Find where the given text appears and provide that cell's center as (x, y) coordinate. 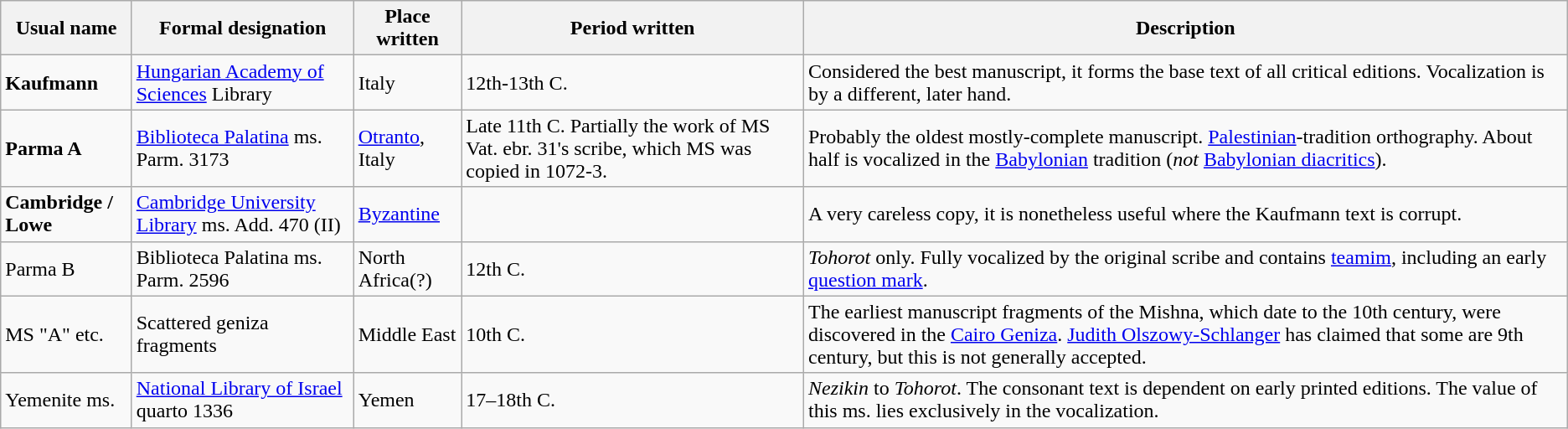
17–18th C. (633, 401)
Late 11th C. Partially the work of MS Vat. ebr. 31's scribe, which MS was copied in 1072-3. (633, 148)
Yemen (407, 401)
National Library of Israel quarto 1336 (243, 401)
North Africa(?) (407, 268)
Description (1185, 28)
Biblioteca Palatina ms. Parm. 2596 (243, 268)
Hungarian Academy of Sciences Library (243, 82)
Yemenite ms. (66, 401)
Scattered geniza fragments (243, 334)
Byzantine (407, 214)
Parma A (66, 148)
Parma B (66, 268)
Nezikin to Tohorot. The consonant text is dependent on early printed editions. The value of this ms. lies exclusively in the vocalization. (1185, 401)
Italy (407, 82)
Cambridge University Library ms. Add. 470 (II) (243, 214)
Cambridge / Lowe (66, 214)
Formal designation (243, 28)
Considered the best manuscript, it forms the base text of all critical editions. Vocalization is by a different, later hand. (1185, 82)
Period written (633, 28)
A very careless copy, it is nonetheless useful where the Kaufmann text is corrupt. (1185, 214)
12th C. (633, 268)
Otranto, Italy (407, 148)
Biblioteca Palatina ms. Parm. 3173 (243, 148)
Usual name (66, 28)
Place written (407, 28)
Tohorot only. Fully vocalized by the original scribe and contains teamim, including an early question mark. (1185, 268)
Kaufmann (66, 82)
12th-13th C. (633, 82)
Middle East (407, 334)
10th C. (633, 334)
MS "A" etc. (66, 334)
